Search for the cell housing the specified text and yield its (X, Y) center coordinate. 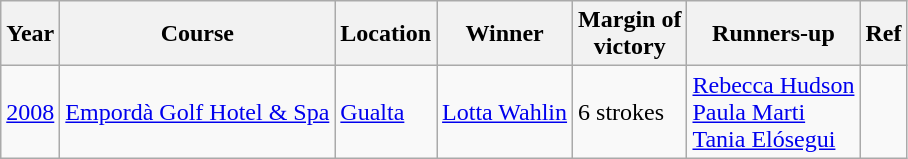
Course (198, 34)
Lotta Wahlin (505, 112)
2008 (30, 112)
Gualta (386, 112)
Margin ofvictory (630, 34)
Empordà Golf Hotel & Spa (198, 112)
Ref (884, 34)
Winner (505, 34)
Runners-up (774, 34)
Rebecca Hudson Paula Marti Tania Elósegui (774, 112)
6 strokes (630, 112)
Year (30, 34)
Location (386, 34)
